For the text-containing cell, return its midpoint in (x, y) coordinate format. 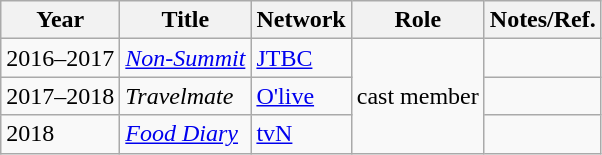
Network (301, 20)
cast member (418, 96)
Non-Summit (186, 58)
2017–2018 (60, 96)
2016–2017 (60, 58)
tvN (301, 134)
Role (418, 20)
Food Diary (186, 134)
Year (60, 20)
Notes/Ref. (542, 20)
2018 (60, 134)
Title (186, 20)
JTBC (301, 58)
Travelmate (186, 96)
O'live (301, 96)
